Capture the cell that displays the provided text and extract its (x, y) central coordinate. 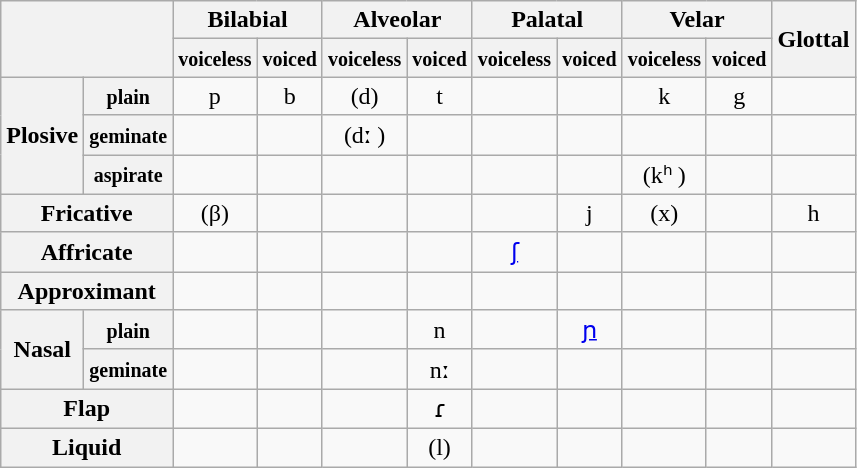
(dː ) (364, 135)
Bilabial (248, 20)
Liquid (87, 447)
b (290, 96)
Fricative (87, 213)
n (440, 330)
j (590, 213)
k (664, 96)
(kʰ ) (664, 174)
Affricate (87, 252)
t (440, 96)
Nasal (42, 350)
ʃ (514, 252)
(β) (215, 213)
g (738, 96)
Flap (87, 409)
ɲ (590, 330)
Palatal (547, 20)
Approximant (87, 291)
nː (440, 369)
(x) (664, 213)
Plosive (42, 136)
p (215, 96)
ɾ (440, 409)
Alveolar (397, 20)
Glottal (814, 39)
aspirate (128, 174)
(l) (440, 447)
(d) (364, 96)
Velar (697, 20)
h (814, 213)
